For the text-containing cell, return its midpoint in (X, Y) coordinate format. 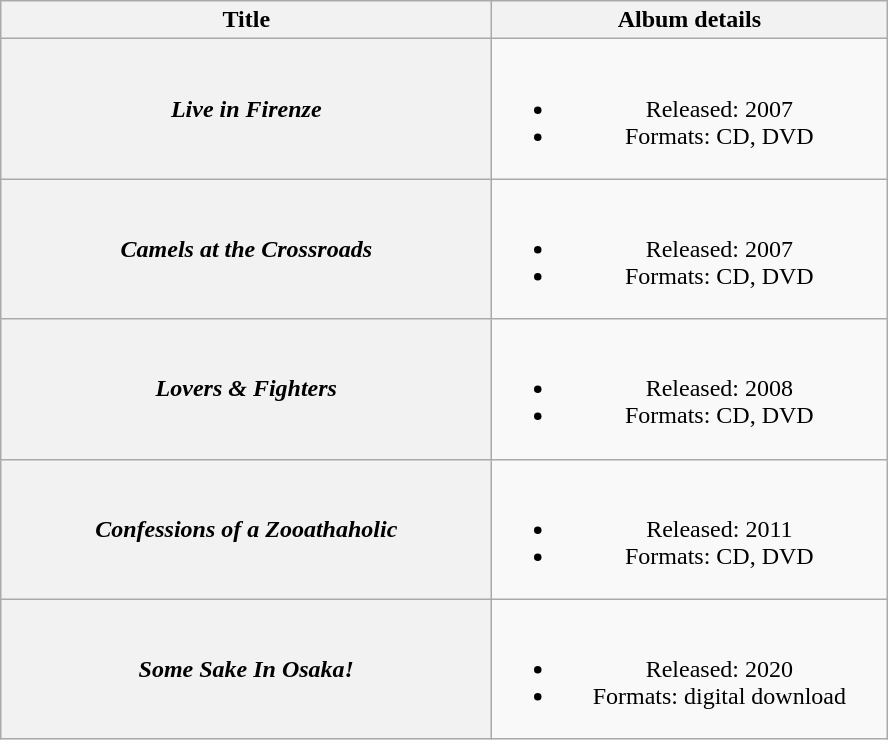
Album details (690, 20)
Title (246, 20)
Released: 2020Formats: digital download (690, 669)
Some Sake In Osaka! (246, 669)
Confessions of a Zooathaholic (246, 529)
Live in Firenze (246, 109)
Released: 2011Formats: CD, DVD (690, 529)
Lovers & Fighters (246, 389)
Camels at the Crossroads (246, 249)
Released: 2008Formats: CD, DVD (690, 389)
